Return (x, y) of the center of cell containing provided text 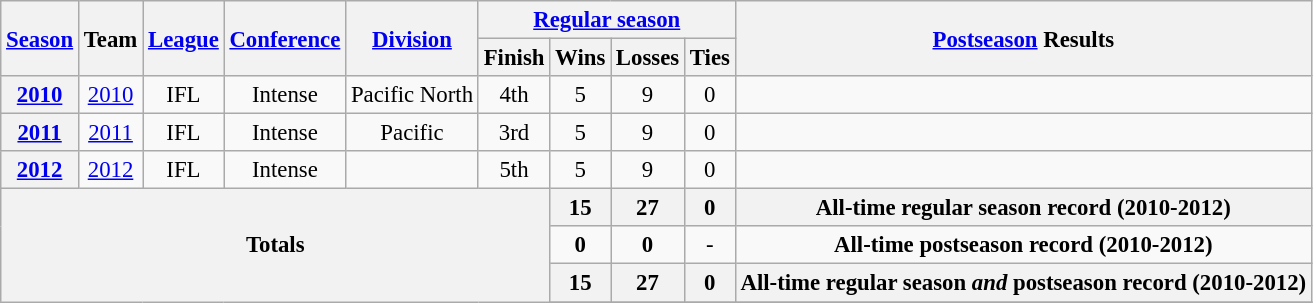
Ties (710, 58)
3rd (514, 133)
Division (412, 38)
Conference (285, 38)
5th (514, 170)
All-time regular season and postseason record (2010-2012) (1023, 283)
Finish (514, 58)
League (184, 38)
All-time postseason record (2010-2012) (1023, 245)
Wins (580, 58)
Totals (276, 246)
All-time regular season record (2010-2012) (1023, 208)
4th (514, 95)
Pacific (412, 133)
Season (40, 38)
Team (110, 38)
Regular season (606, 20)
Pacific North (412, 95)
- (710, 245)
Losses (648, 58)
Postseason Results (1023, 38)
